Find where the given text appears and provide that cell's center as [x, y] coordinate. 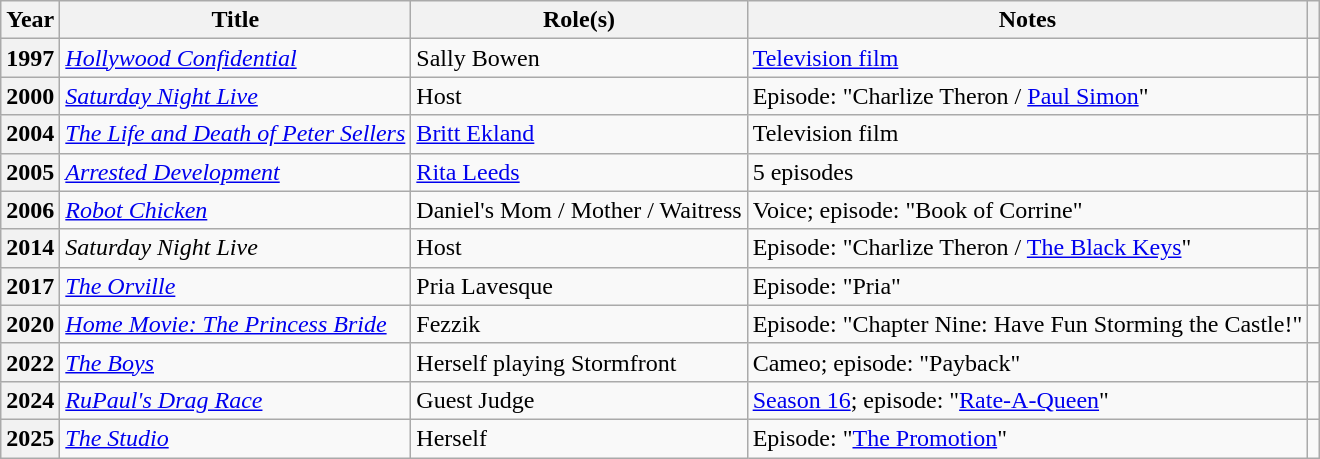
Hollywood Confidential [236, 58]
Robot Chicken [236, 210]
2000 [30, 96]
The Orville [236, 286]
2004 [30, 134]
Role(s) [579, 20]
Episode: "The Promotion" [1028, 438]
Pria Lavesque [579, 286]
Episode: "Pria" [1028, 286]
Rita Leeds [579, 172]
Voice; episode: "Book of Corrine" [1028, 210]
Episode: "Charlize Theron / The Black Keys" [1028, 248]
Guest Judge [579, 400]
2006 [30, 210]
Year [30, 20]
Daniel's Mom / Mother / Waitress [579, 210]
2014 [30, 248]
Notes [1028, 20]
Season 16; episode: "Rate-A-Queen" [1028, 400]
2022 [30, 362]
Britt Ekland [579, 134]
2025 [30, 438]
Home Movie: The Princess Bride [236, 324]
2005 [30, 172]
RuPaul's Drag Race [236, 400]
Cameo; episode: "Payback" [1028, 362]
Arrested Development [236, 172]
Episode: "Charlize Theron / Paul Simon" [1028, 96]
Herself [579, 438]
The Life and Death of Peter Sellers [236, 134]
2024 [30, 400]
Sally Bowen [579, 58]
The Boys [236, 362]
1997 [30, 58]
2020 [30, 324]
Fezzik [579, 324]
The Studio [236, 438]
Herself playing Stormfront [579, 362]
Title [236, 20]
5 episodes [1028, 172]
2017 [30, 286]
Episode: "Chapter Nine: Have Fun Storming the Castle!" [1028, 324]
